Extract the [x, y] coordinate from the center of the cell holding the provided text.  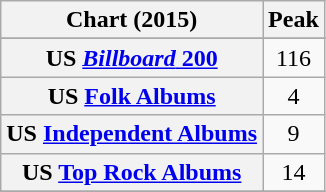
9 [294, 134]
US Top Rock Albums [132, 172]
US Folk Albums [132, 96]
116 [294, 58]
US Independent Albums [132, 134]
14 [294, 172]
US Billboard 200 [132, 58]
Chart (2015) [132, 20]
Peak [294, 20]
4 [294, 96]
